Capture the cell that displays the provided text and extract its [x, y] central coordinate. 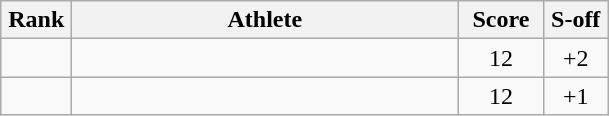
S-off [576, 20]
+1 [576, 96]
+2 [576, 58]
Rank [36, 20]
Score [501, 20]
Athlete [265, 20]
